Determine the [x, y] coordinate at the center of the cell enclosing the given text.  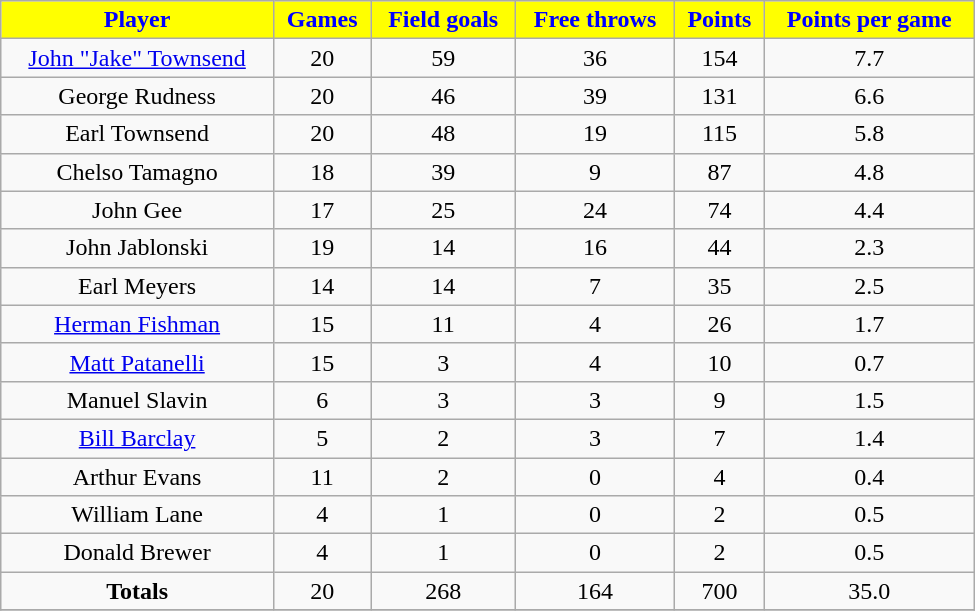
25 [443, 210]
William Lane [138, 515]
Earl Townsend [138, 134]
Arthur Evans [138, 477]
1.4 [869, 438]
Herman Fishman [138, 324]
4.4 [869, 210]
24 [594, 210]
5.8 [869, 134]
Free throws [594, 20]
0.4 [869, 477]
Points per game [869, 20]
26 [720, 324]
Totals [138, 591]
Donald Brewer [138, 553]
Games [322, 20]
Field goals [443, 20]
2.3 [869, 248]
Manuel Slavin [138, 400]
131 [720, 96]
6 [322, 400]
35.0 [869, 591]
36 [594, 58]
59 [443, 58]
Player [138, 20]
Bill Barclay [138, 438]
John Jablonski [138, 248]
0.7 [869, 362]
18 [322, 172]
5 [322, 438]
44 [720, 248]
7.7 [869, 58]
74 [720, 210]
268 [443, 591]
Earl Meyers [138, 286]
10 [720, 362]
Chelso Tamagno [138, 172]
1.7 [869, 324]
46 [443, 96]
87 [720, 172]
35 [720, 286]
17 [322, 210]
700 [720, 591]
Points [720, 20]
154 [720, 58]
1.5 [869, 400]
John "Jake" Townsend [138, 58]
Matt Patanelli [138, 362]
16 [594, 248]
4.8 [869, 172]
164 [594, 591]
115 [720, 134]
George Rudness [138, 96]
John Gee [138, 210]
48 [443, 134]
2.5 [869, 286]
6.6 [869, 96]
